Identify which cell holds the provided text, then report its (x, y) central coordinate. 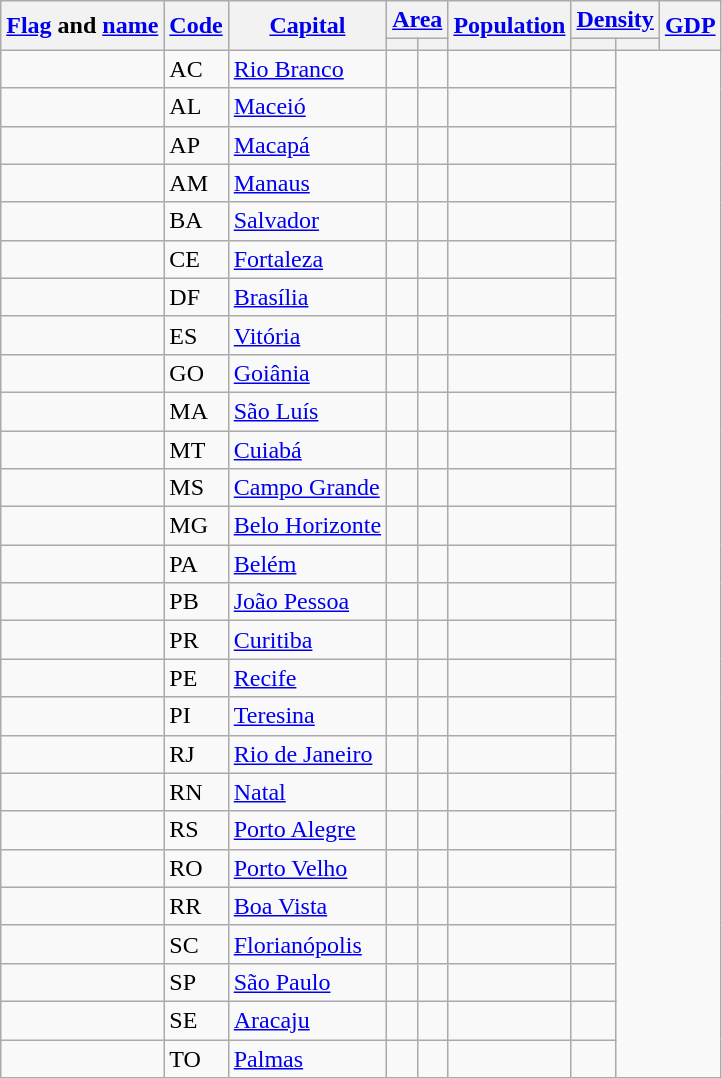
RR (196, 906)
Population (510, 26)
SC (196, 944)
PI (196, 716)
GDP (690, 26)
Palmas (307, 1059)
CE (196, 259)
Code (196, 26)
Belo Horizonte (307, 526)
MS (196, 488)
MA (196, 411)
Macapá (307, 145)
PR (196, 640)
PB (196, 602)
Salvador (307, 221)
Fortaleza (307, 259)
GO (196, 373)
São Luís (307, 411)
MG (196, 526)
Rio de Janeiro (307, 754)
Florianópolis (307, 944)
AL (196, 107)
Area (418, 20)
RJ (196, 754)
Density (615, 20)
Maceió (307, 107)
Brasília (307, 297)
Manaus (307, 183)
Natal (307, 792)
Teresina (307, 716)
PE (196, 678)
PA (196, 564)
ES (196, 335)
João Pessoa (307, 602)
BA (196, 221)
Curitiba (307, 640)
Cuiabá (307, 449)
Aracaju (307, 1020)
Rio Branco (307, 69)
AP (196, 145)
Capital (307, 26)
Vitória (307, 335)
Goiânia (307, 373)
AM (196, 183)
TO (196, 1059)
Porto Velho (307, 868)
RS (196, 830)
Campo Grande (307, 488)
São Paulo (307, 982)
Flag and name (82, 26)
AC (196, 69)
SP (196, 982)
MT (196, 449)
RO (196, 868)
Belém (307, 564)
SE (196, 1020)
Porto Alegre (307, 830)
RN (196, 792)
Boa Vista (307, 906)
Recife (307, 678)
DF (196, 297)
